Find where the given text appears and provide that cell's center as (X, Y) coordinate. 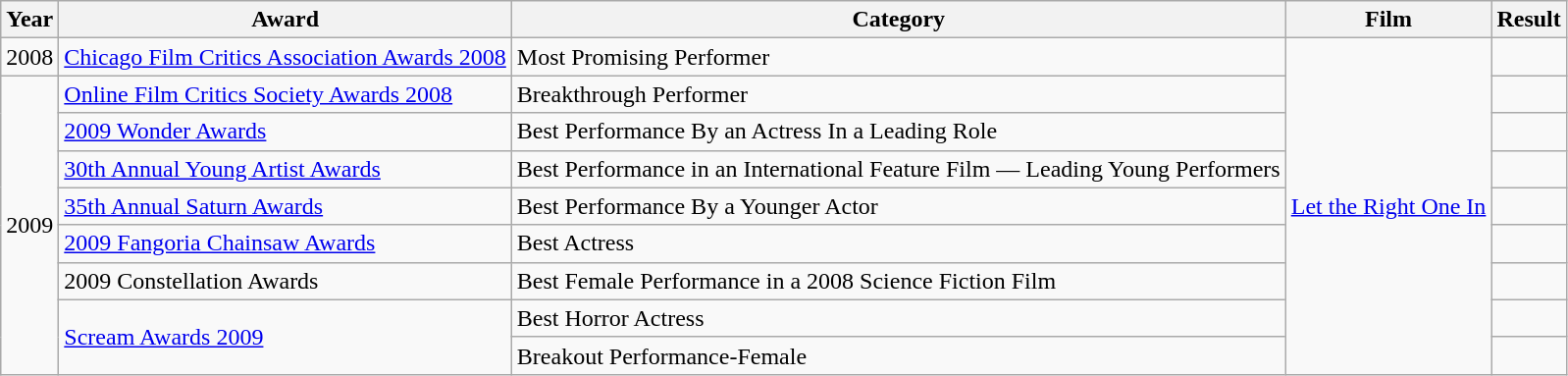
Best Female Performance in a 2008 Science Fiction Film (899, 281)
Best Performance By a Younger Actor (899, 206)
Best Horror Actress (899, 318)
Online Film Critics Society Awards 2008 (286, 94)
Scream Awards 2009 (286, 337)
Let the Right One In (1388, 206)
2009 (29, 225)
Best Performance in an International Feature Film — Leading Young Performers (899, 169)
Chicago Film Critics Association Awards 2008 (286, 57)
Award (286, 20)
Best Actress (899, 243)
Best Performance By an Actress In a Leading Role (899, 132)
Film (1388, 20)
Category (899, 20)
2009 Constellation Awards (286, 281)
Year (29, 20)
2009 Fangoria Chainsaw Awards (286, 243)
35th Annual Saturn Awards (286, 206)
Result (1529, 20)
Most Promising Performer (899, 57)
2009 Wonder Awards (286, 132)
Breakout Performance-Female (899, 355)
Breakthrough Performer (899, 94)
30th Annual Young Artist Awards (286, 169)
2008 (29, 57)
